Scan for the cell matching the given text and deliver its (X, Y) coordinate at center. 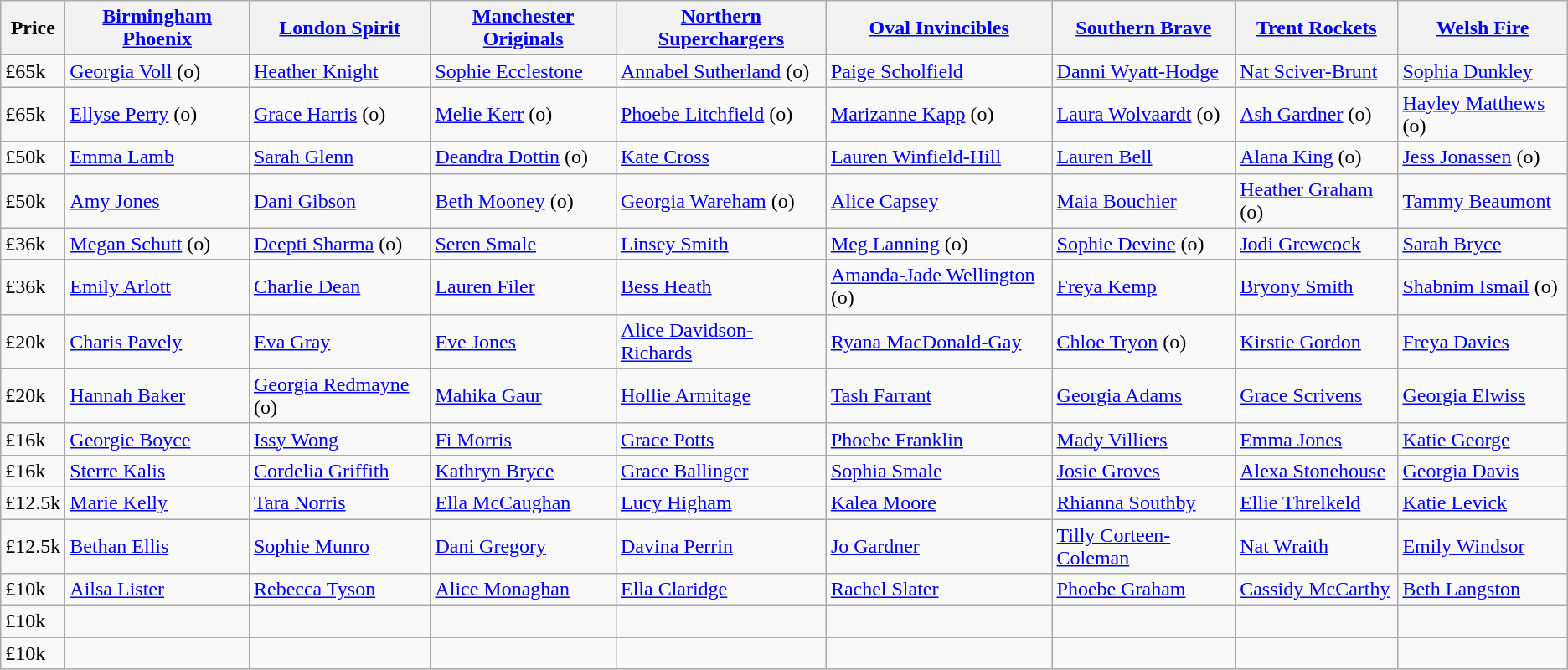
Megan Schutt (o) (157, 244)
Ailsa Lister (157, 590)
Georgia Redmayne (o) (339, 395)
Sterre Kalis (157, 471)
Ash Gardner (o) (1317, 114)
Kalea Moore (939, 502)
Kate Cross (720, 157)
Cordelia Griffith (339, 471)
Alice Monaghan (524, 590)
Kirstie Gordon (1317, 342)
Alexa Stonehouse (1317, 471)
Heather Graham (o) (1317, 201)
Laura Wolvaardt (o) (1144, 114)
Katie Levick (1483, 502)
Sophia Dunkley (1483, 71)
Beth Langston (1483, 590)
Paige Scholfield (939, 71)
Rhianna Southby (1144, 502)
Alana King (o) (1317, 157)
Freya Kemp (1144, 286)
Oval Invincibles (939, 28)
Phoebe Litchfield (o) (720, 114)
Rebecca Tyson (339, 590)
Hayley Matthews (o) (1483, 114)
Alice Davidson-Richards (720, 342)
Cassidy McCarthy (1317, 590)
Fi Morris (524, 439)
Sarah Glenn (339, 157)
Tilly Corteen-Coleman (1144, 546)
Deepti Sharma (o) (339, 244)
Georgia Voll (o) (157, 71)
Josie Groves (1144, 471)
Davina Perrin (720, 546)
Phoebe Franklin (939, 439)
Welsh Fire (1483, 28)
Birmingham Phoenix (157, 28)
Sophie Ecclestone (524, 71)
Hannah Baker (157, 395)
Bess Heath (720, 286)
Grace Ballinger (720, 471)
Bryony Smith (1317, 286)
Amanda-Jade Wellington (o) (939, 286)
Lucy Higham (720, 502)
Emma Lamb (157, 157)
Emily Windsor (1483, 546)
Rachel Slater (939, 590)
Charlie Dean (339, 286)
Lauren Filer (524, 286)
Tammy Beaumont (1483, 201)
Sarah Bryce (1483, 244)
Melie Kerr (o) (524, 114)
Shabnim Ismail (o) (1483, 286)
Deandra Dottin (o) (524, 157)
Jess Jonassen (o) (1483, 157)
Trent Rockets (1317, 28)
Georgia Elwiss (1483, 395)
Katie George (1483, 439)
Georgia Adams (1144, 395)
Amy Jones (157, 201)
Dani Gibson (339, 201)
Sophia Smale (939, 471)
Marie Kelly (157, 502)
Jodi Grewcock (1317, 244)
Tara Norris (339, 502)
Annabel Sutherland (o) (720, 71)
Price (34, 28)
Northern Superchargers (720, 28)
Sophie Munro (339, 546)
Marizanne Kapp (o) (939, 114)
Eva Gray (339, 342)
Sophie Devine (o) (1144, 244)
Mady Villiers (1144, 439)
Beth Mooney (o) (524, 201)
Georgia Wareham (o) (720, 201)
Maia Bouchier (1144, 201)
London Spirit (339, 28)
Ellyse Perry (o) (157, 114)
Dani Gregory (524, 546)
Hollie Armitage (720, 395)
Georgie Boyce (157, 439)
Linsey Smith (720, 244)
Alice Capsey (939, 201)
Issy Wong (339, 439)
Emily Arlott (157, 286)
Emma Jones (1317, 439)
Meg Lanning (o) (939, 244)
Jo Gardner (939, 546)
Ryana MacDonald-Gay (939, 342)
Phoebe Graham (1144, 590)
Charis Pavely (157, 342)
Lauren Winfield-Hill (939, 157)
Manchester Originals (524, 28)
Heather Knight (339, 71)
Georgia Davis (1483, 471)
Grace Scrivens (1317, 395)
Grace Potts (720, 439)
Ella McCaughan (524, 502)
Bethan Ellis (157, 546)
Danni Wyatt-Hodge (1144, 71)
Ella Claridge (720, 590)
Grace Harris (o) (339, 114)
Chloe Tryon (o) (1144, 342)
Ellie Threlkeld (1317, 502)
Southern Brave (1144, 28)
Freya Davies (1483, 342)
Nat Sciver-Brunt (1317, 71)
Nat Wraith (1317, 546)
Seren Smale (524, 244)
Kathryn Bryce (524, 471)
Mahika Gaur (524, 395)
Tash Farrant (939, 395)
Lauren Bell (1144, 157)
Eve Jones (524, 342)
